Scan for the cell matching the given text and deliver its [x, y] coordinate at center. 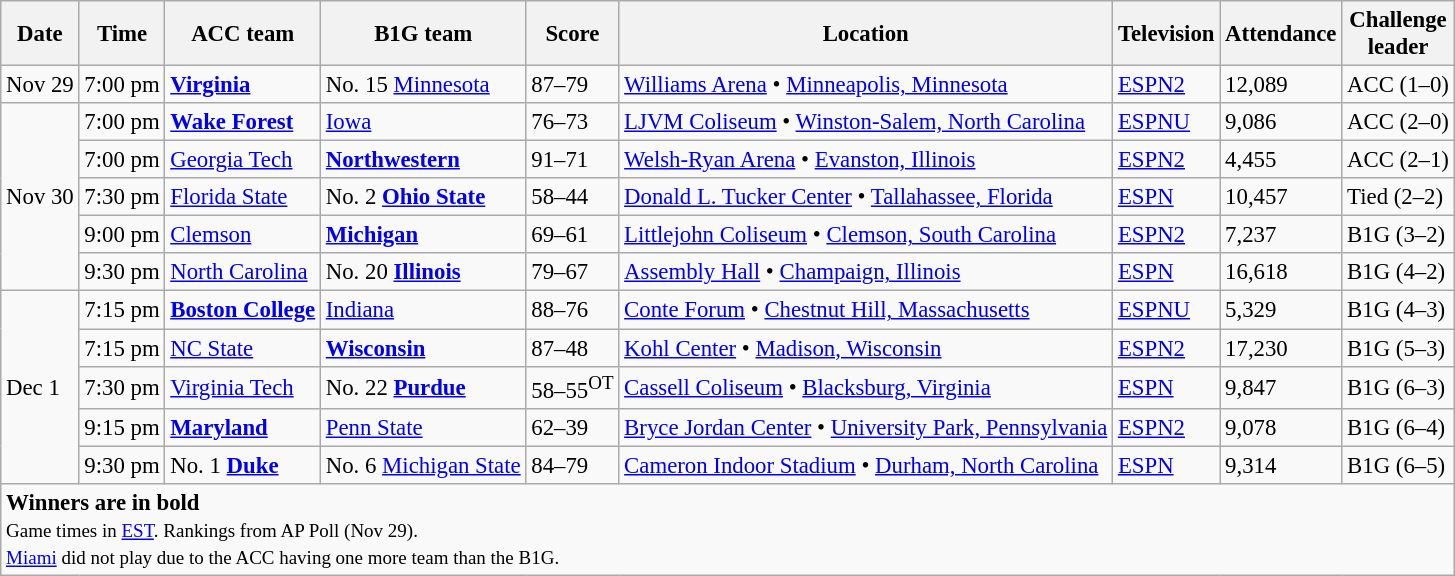
No. 15 Minnesota [422, 85]
87–79 [572, 85]
Georgia Tech [243, 160]
17,230 [1281, 348]
9:15 pm [122, 427]
88–76 [572, 310]
Cameron Indoor Stadium • Durham, North Carolina [866, 465]
B1G (4–2) [1398, 273]
B1G team [422, 34]
9,847 [1281, 387]
No. 6 Michigan State [422, 465]
Time [122, 34]
Nov 30 [40, 197]
B1G (5–3) [1398, 348]
No. 22 Purdue [422, 387]
No. 1 Duke [243, 465]
Kohl Center • Madison, Wisconsin [866, 348]
Donald L. Tucker Center • Tallahassee, Florida [866, 197]
Clemson [243, 235]
62–39 [572, 427]
5,329 [1281, 310]
B1G (4–3) [1398, 310]
ACC (2–1) [1398, 160]
Score [572, 34]
84–79 [572, 465]
9,086 [1281, 122]
69–61 [572, 235]
Maryland [243, 427]
Florida State [243, 197]
ACC (1–0) [1398, 85]
ACC team [243, 34]
10,457 [1281, 197]
Date [40, 34]
12,089 [1281, 85]
B1G (6–5) [1398, 465]
58–44 [572, 197]
Williams Arena • Minneapolis, Minnesota [866, 85]
Boston College [243, 310]
B1G (6–4) [1398, 427]
Television [1166, 34]
9,314 [1281, 465]
Location [866, 34]
B1G (3–2) [1398, 235]
Nov 29 [40, 85]
Cassell Coliseum • Blacksburg, Virginia [866, 387]
Northwestern [422, 160]
9,078 [1281, 427]
No. 2 Ohio State [422, 197]
7,237 [1281, 235]
No. 20 Illinois [422, 273]
Iowa [422, 122]
Wake Forest [243, 122]
16,618 [1281, 273]
Bryce Jordan Center • University Park, Pennsylvania [866, 427]
B1G (6–3) [1398, 387]
76–73 [572, 122]
Indiana [422, 310]
4,455 [1281, 160]
Attendance [1281, 34]
Welsh-Ryan Arena • Evanston, Illinois [866, 160]
ACC (2–0) [1398, 122]
Virginia [243, 85]
Littlejohn Coliseum • Clemson, South Carolina [866, 235]
9:00 pm [122, 235]
Dec 1 [40, 388]
Tied (2–2) [1398, 197]
Conte Forum • Chestnut Hill, Massachusetts [866, 310]
North Carolina [243, 273]
Challengeleader [1398, 34]
58–55OT [572, 387]
87–48 [572, 348]
Penn State [422, 427]
91–71 [572, 160]
Assembly Hall • Champaign, Illinois [866, 273]
Wisconsin [422, 348]
Virginia Tech [243, 387]
NC State [243, 348]
79–67 [572, 273]
Michigan [422, 235]
LJVM Coliseum • Winston-Salem, North Carolina [866, 122]
Winners are in boldGame times in EST. Rankings from AP Poll (Nov 29).Miami did not play due to the ACC having one more team than the B1G. [728, 530]
